Output the (X, Y) coordinate of the center of the cell containing the given text.  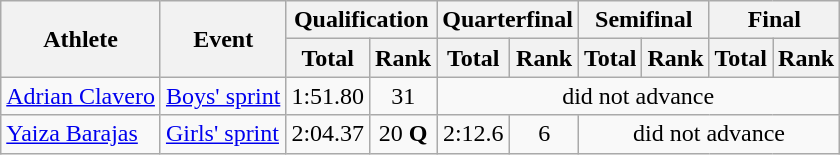
Girls' sprint (222, 134)
Event (222, 39)
Final (774, 20)
31 (404, 96)
6 (544, 134)
Adrian Clavero (81, 96)
Qualification (362, 20)
2:12.6 (474, 134)
Quarterfinal (508, 20)
Boys' sprint (222, 96)
Semifinal (644, 20)
1:51.80 (328, 96)
20 Q (404, 134)
2:04.37 (328, 134)
Athlete (81, 39)
Yaiza Barajas (81, 134)
